Output the (X, Y) coordinate of the center of the cell containing the given text.  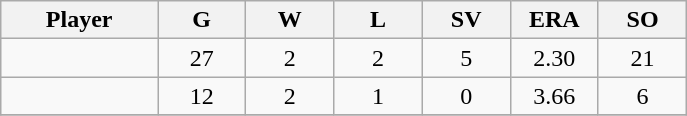
6 (642, 96)
1 (378, 96)
2.30 (554, 58)
L (378, 20)
27 (202, 58)
21 (642, 58)
Player (80, 20)
G (202, 20)
SO (642, 20)
ERA (554, 20)
SV (466, 20)
12 (202, 96)
W (290, 20)
5 (466, 58)
3.66 (554, 96)
0 (466, 96)
